Scan for the cell matching the given text and deliver its [x, y] coordinate at center. 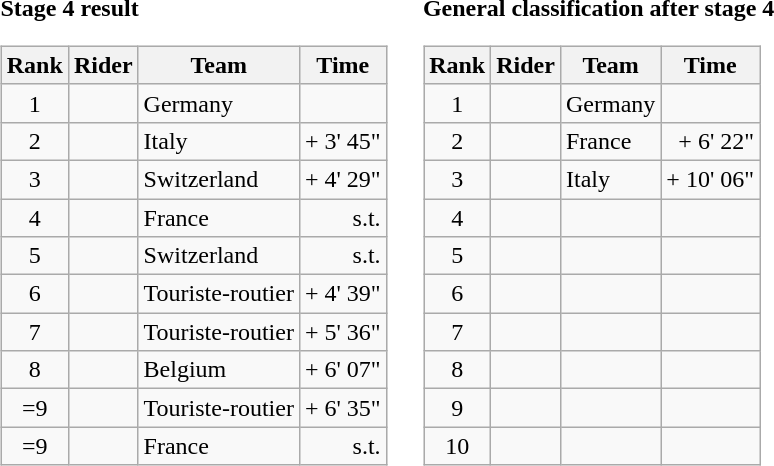
+ 6' 07" [342, 370]
+ 5' 36" [342, 332]
+ 6' 35" [342, 408]
Belgium [218, 370]
+ 3' 45" [342, 141]
+ 4' 29" [342, 179]
+ 10' 06" [710, 179]
10 [458, 446]
+ 4' 39" [342, 294]
9 [458, 408]
+ 6' 22" [710, 141]
